Determine the (x, y) coordinate at the center of the cell enclosing the given text.  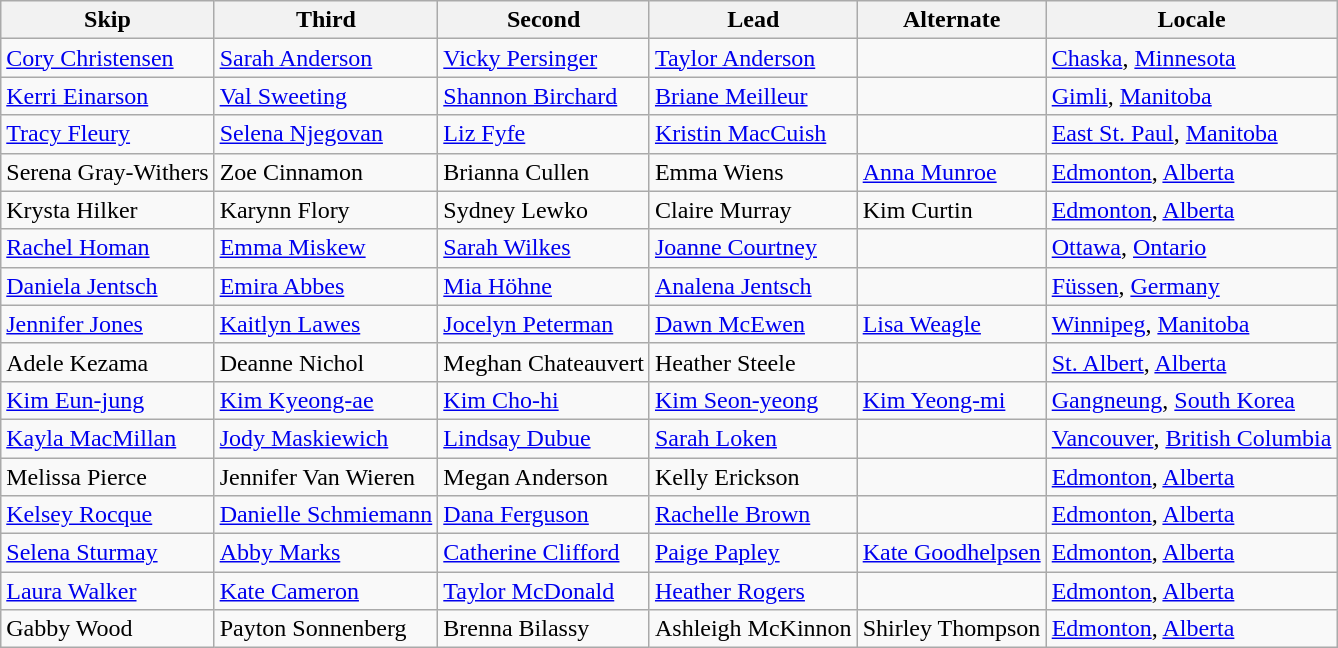
Emma Miskew (326, 248)
Rachel Homan (108, 248)
Kelsey Rocque (108, 515)
Cory Christensen (108, 58)
Krysta Hilker (108, 210)
Claire Murray (753, 210)
Kerri Einarson (108, 96)
Heather Steele (753, 362)
Shirley Thompson (952, 629)
Adele Kezama (108, 362)
Vancouver, British Columbia (1192, 438)
Selena Sturmay (108, 553)
Brianna Cullen (544, 172)
Kim Yeong-mi (952, 400)
Lindsay Dubue (544, 438)
Analena Jentsch (753, 286)
Gimli, Manitoba (1192, 96)
Füssen, Germany (1192, 286)
Kate Cameron (326, 591)
Winnipeg, Manitoba (1192, 324)
Payton Sonnenberg (326, 629)
Karynn Flory (326, 210)
Locale (1192, 20)
Heather Rogers (753, 591)
Rachelle Brown (753, 515)
Kim Kyeong-ae (326, 400)
Kelly Erickson (753, 477)
Alternate (952, 20)
Daniela Jentsch (108, 286)
Gangneung, South Korea (1192, 400)
Kaitlyn Lawes (326, 324)
Sydney Lewko (544, 210)
Jody Maskiewich (326, 438)
Mia Höhne (544, 286)
Anna Munroe (952, 172)
Abby Marks (326, 553)
Jennifer Van Wieren (326, 477)
Kristin MacCuish (753, 134)
Taylor McDonald (544, 591)
Sarah Wilkes (544, 248)
Taylor Anderson (753, 58)
Sarah Loken (753, 438)
Ottawa, Ontario (1192, 248)
Dawn McEwen (753, 324)
Joanne Courtney (753, 248)
Kim Eun-jung (108, 400)
Catherine Clifford (544, 553)
Lead (753, 20)
Dana Ferguson (544, 515)
Gabby Wood (108, 629)
Danielle Schmiemann (326, 515)
Liz Fyfe (544, 134)
Melissa Pierce (108, 477)
Vicky Persinger (544, 58)
Chaska, Minnesota (1192, 58)
Brenna Bilassy (544, 629)
Val Sweeting (326, 96)
Laura Walker (108, 591)
Deanne Nichol (326, 362)
Kim Cho-hi (544, 400)
Lisa Weagle (952, 324)
Second (544, 20)
Jocelyn Peterman (544, 324)
Emira Abbes (326, 286)
Sarah Anderson (326, 58)
Meghan Chateauvert (544, 362)
Paige Papley (753, 553)
Kate Goodhelpsen (952, 553)
Skip (108, 20)
Serena Gray-Withers (108, 172)
Selena Njegovan (326, 134)
Ashleigh McKinnon (753, 629)
Jennifer Jones (108, 324)
Zoe Cinnamon (326, 172)
East St. Paul, Manitoba (1192, 134)
Kayla MacMillan (108, 438)
Megan Anderson (544, 477)
Emma Wiens (753, 172)
Tracy Fleury (108, 134)
Briane Meilleur (753, 96)
St. Albert, Alberta (1192, 362)
Kim Seon-yeong (753, 400)
Kim Curtin (952, 210)
Third (326, 20)
Shannon Birchard (544, 96)
